Locate the cell with the specified text and output its [X, Y] center coordinate. 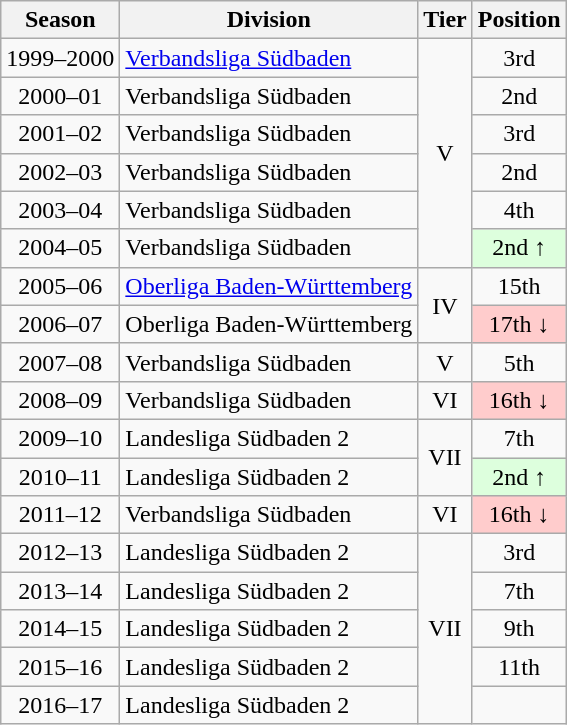
2010–11 [60, 477]
11th [519, 667]
2002–03 [60, 172]
2015–16 [60, 667]
2004–05 [60, 248]
2008–09 [60, 400]
17th ↓ [519, 324]
2009–10 [60, 438]
2007–08 [60, 362]
2000–01 [60, 96]
2012–13 [60, 553]
2005–06 [60, 286]
9th [519, 629]
2006–07 [60, 324]
IV [446, 305]
2003–04 [60, 210]
2016–17 [60, 705]
15th [519, 286]
Tier [446, 20]
Division [269, 20]
2013–14 [60, 591]
2011–12 [60, 515]
Position [519, 20]
1999–2000 [60, 58]
Season [60, 20]
5th [519, 362]
2014–15 [60, 629]
2001–02 [60, 134]
4th [519, 210]
